Scan for the cell matching the given text and deliver its (X, Y) coordinate at center. 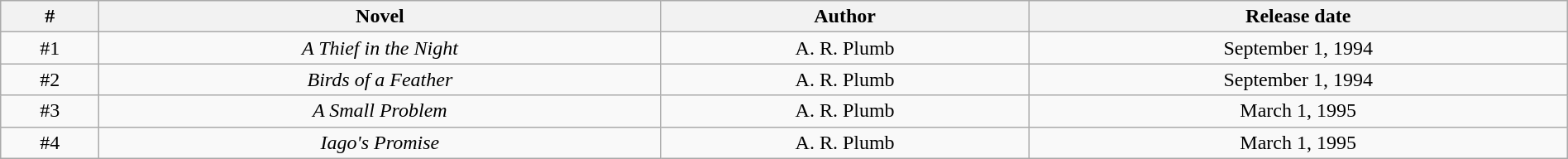
Author (845, 17)
Iago's Promise (380, 142)
Release date (1298, 17)
A Small Problem (380, 111)
#3 (50, 111)
#1 (50, 48)
#2 (50, 79)
Birds of a Feather (380, 79)
Novel (380, 17)
#4 (50, 142)
A Thief in the Night (380, 48)
# (50, 17)
